Return (X, Y) of the center of cell containing provided text 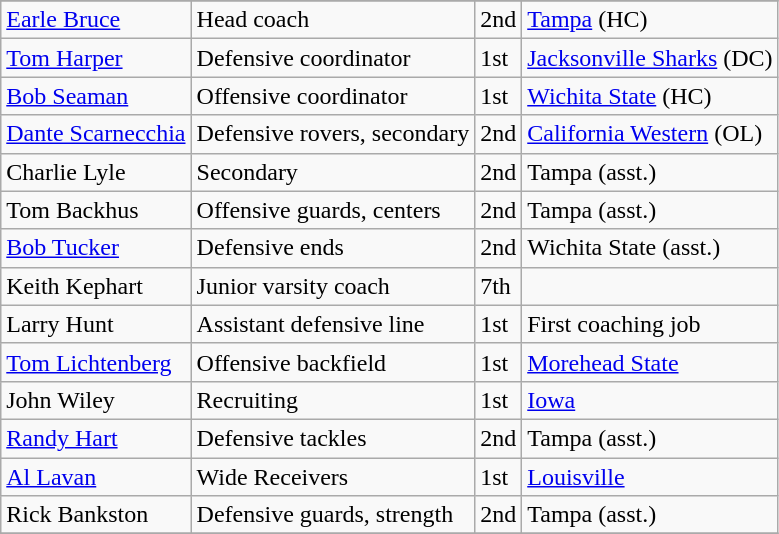
Defensive ends (333, 248)
Bob Seaman (96, 96)
Larry Hunt (96, 324)
Assistant defensive line (333, 324)
Defensive guards, strength (333, 515)
Secondary (333, 172)
Earle Bruce (96, 20)
Defensive coordinator (333, 58)
Tom Lichtenberg (96, 362)
Charlie Lyle (96, 172)
Junior varsity coach (333, 286)
Randy Hart (96, 438)
Defensive rovers, secondary (333, 134)
Wichita State (asst.) (650, 248)
John Wiley (96, 400)
Dante Scarnecchia (96, 134)
Morehead State (650, 362)
Iowa (650, 400)
Tom Backhus (96, 210)
Tampa (HC) (650, 20)
California Western (OL) (650, 134)
Keith Kephart (96, 286)
Jacksonville Sharks (DC) (650, 58)
Wide Receivers (333, 477)
Rick Bankston (96, 515)
Head coach (333, 20)
7th (498, 286)
Louisville (650, 477)
Tom Harper (96, 58)
Al Lavan (96, 477)
First coaching job (650, 324)
Offensive backfield (333, 362)
Offensive guards, centers (333, 210)
Offensive coordinator (333, 96)
Wichita State (HC) (650, 96)
Defensive tackles (333, 438)
Recruiting (333, 400)
Bob Tucker (96, 248)
